Capture the cell that displays the provided text and extract its [X, Y] central coordinate. 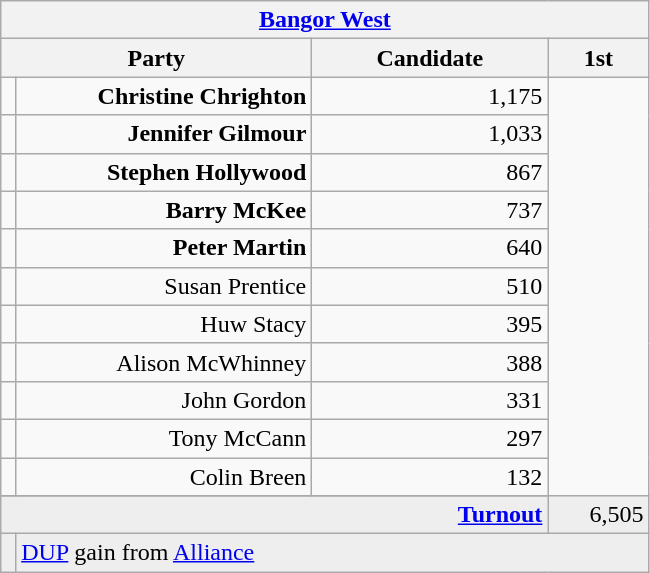
395 [430, 324]
Party [156, 58]
640 [430, 248]
737 [430, 210]
132 [430, 477]
331 [430, 400]
Peter Martin [164, 248]
Barry McKee [164, 210]
DUP gain from Alliance [332, 553]
1st [598, 58]
Jennifer Gilmour [164, 134]
Stephen Hollywood [164, 172]
6,505 [598, 515]
Tony McCann [164, 438]
Turnout [274, 515]
510 [430, 286]
Candidate [430, 58]
867 [430, 172]
Bangor West [325, 20]
1,033 [430, 134]
Huw Stacy [164, 324]
388 [430, 362]
Christine Chrighton [164, 96]
John Gordon [164, 400]
1,175 [430, 96]
297 [430, 438]
Alison McWhinney [164, 362]
Colin Breen [164, 477]
Susan Prentice [164, 286]
